Pinpoint the cell where the given text exists, returning its (X, Y) midpoint coordinate. 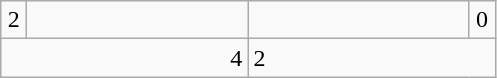
0 (482, 20)
4 (124, 58)
